Return [X, Y] of the center of cell containing provided text 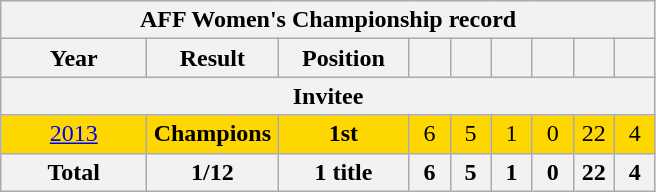
Invitee [328, 96]
1 title [344, 172]
Total [74, 172]
AFF Women's Championship record [328, 20]
Position [344, 58]
Result [212, 58]
1st [344, 134]
Year [74, 58]
2013 [74, 134]
Champions [212, 134]
1/12 [212, 172]
